Provide the [X, Y] coordinate of the cell's center where the given text is located.  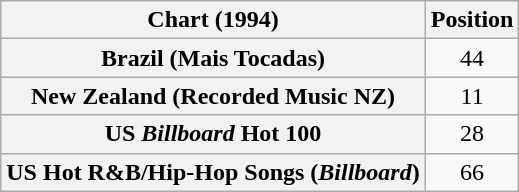
Position [472, 20]
44 [472, 58]
28 [472, 134]
US Hot R&B/Hip-Hop Songs (Billboard) [213, 172]
11 [472, 96]
Chart (1994) [213, 20]
US Billboard Hot 100 [213, 134]
New Zealand (Recorded Music NZ) [213, 96]
Brazil (Mais Tocadas) [213, 58]
66 [472, 172]
